Capture the cell that displays the provided text and extract its [x, y] central coordinate. 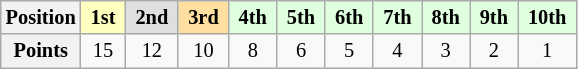
5th [301, 17]
8th [446, 17]
1st [104, 17]
Position [41, 17]
3 [446, 51]
2nd [152, 17]
7th [397, 17]
4 [397, 51]
10th [547, 17]
Points [41, 51]
12 [152, 51]
9th [494, 17]
5 [349, 51]
8 [253, 51]
3rd [203, 17]
10 [203, 51]
1 [547, 51]
15 [104, 51]
2 [494, 51]
6th [349, 17]
4th [253, 17]
6 [301, 51]
